For the text-containing cell, return its midpoint in (X, Y) coordinate format. 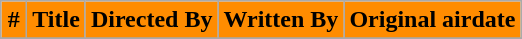
Title (56, 20)
Original airdate (432, 20)
# (14, 20)
Written By (281, 20)
Directed By (152, 20)
